Identify which cell holds the provided text, then report its (X, Y) central coordinate. 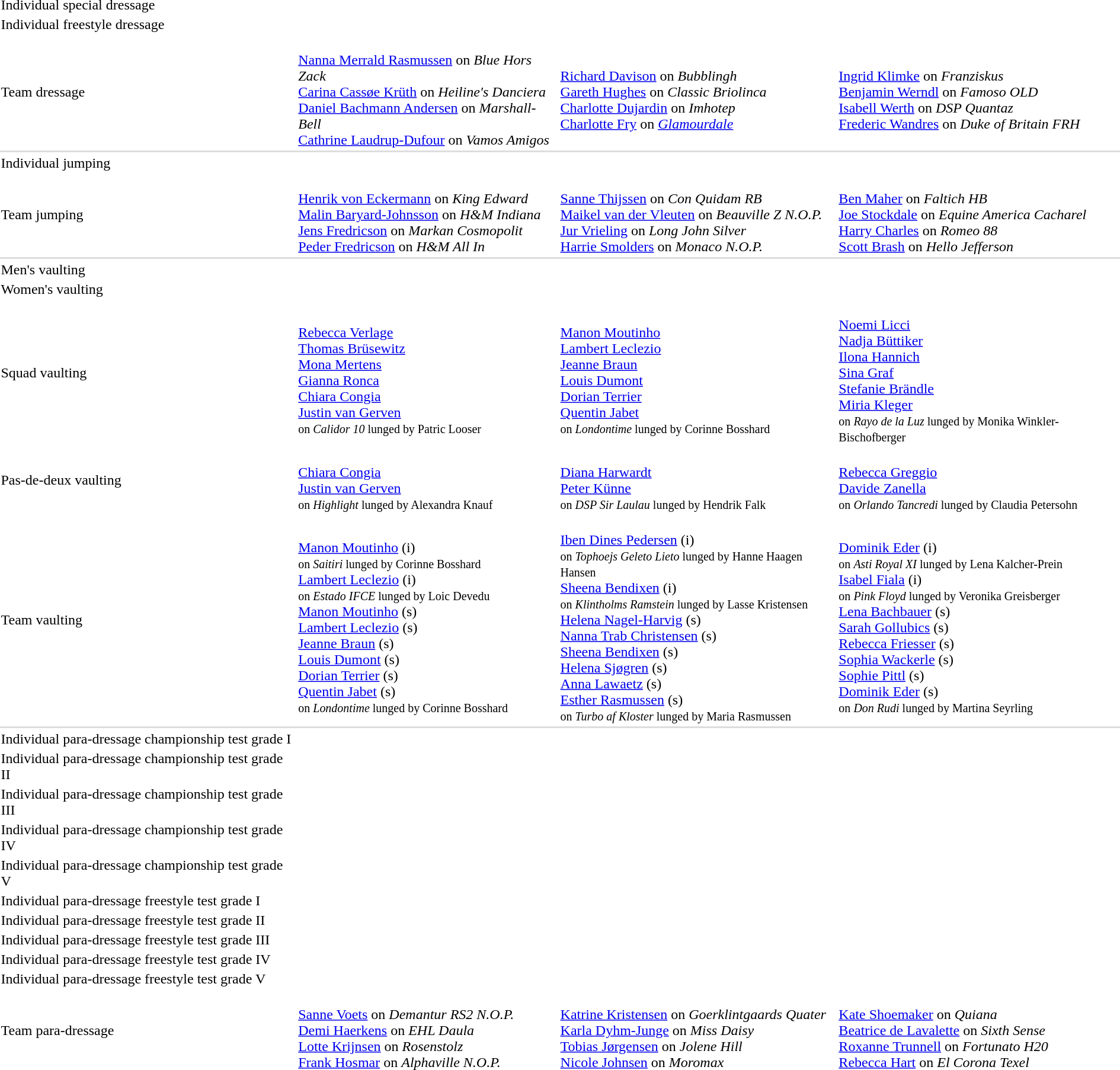
Rebecca VerlageThomas BrüsewitzMona MertensGianna RoncaChiara CongiaJustin van Gervenon Calidor 10 lunged by Patric Looser (428, 373)
Individual para-dressage championship test grade I (148, 739)
Squad vaulting (148, 373)
Richard Davison on BubblinghGareth Hughes on Classic BriolincaCharlotte Dujardin on ImhotepCharlotte Fry on Glamourdale (698, 92)
Individual para-dressage championship test grade IV (148, 838)
Women's vaulting (148, 289)
Individual para-dressage freestyle test grade II (148, 920)
Rebecca GreggioDavide Zanellaon Orlando Tancredi lunged by Claudia Petersohn (979, 480)
Henrik von Eckermann on King EdwardMalin Baryard-Johnsson on H&M IndianaJens Fredricson on Markan CosmopolitPeder Fredricson on H&M All In (428, 214)
Team vaulting (148, 620)
Individual para-dressage championship test grade II (148, 767)
Ingrid Klimke on FranziskusBenjamin Werndl on Famoso OLDIsabell Werth on DSP QuantazFrederic Wandres on Duke of Britain FRH (979, 92)
Diana HarwardtPeter Künneon DSP Sir Laulau lunged by Hendrik Falk (698, 480)
Men's vaulting (148, 270)
Individual para-dressage championship test grade V (148, 873)
Individual para-dressage freestyle test grade I (148, 901)
Individual jumping (148, 163)
Individual para-dressage freestyle test grade IV (148, 959)
Manon MoutinhoLambert LeclezioJeanne BraunLouis DumontDorian TerrierQuentin Jabeton Londontime lunged by Corinne Bosshard (698, 373)
Team jumping (148, 214)
Pas-de-deux vaulting (148, 480)
Sanne Thijssen on Con Quidam RBMaikel van der Vleuten on Beauville Z N.O.P.Jur Vrieling on Long John SilverHarrie Smolders on Monaco N.O.P. (698, 214)
Individual para-dressage freestyle test grade V (148, 979)
Noemi LicciNadja BüttikerIlona HannichSina GrafStefanie BrändleMiria Klegeron Rayo de la Luz lunged by Monika Winkler-Bischofberger (979, 373)
Team dressage (148, 92)
Ben Maher on Faltich HBJoe Stockdale on Equine America CacharelHarry Charles on Romeo 88Scott Brash on Hello Jefferson (979, 214)
Individual para-dressage freestyle test grade III (148, 940)
Individual freestyle dressage (148, 24)
Chiara CongiaJustin van Gervenon Highlight lunged by Alexandra Knauf (428, 480)
Individual para-dressage championship test grade III (148, 802)
